Identify which cell holds the provided text, then report its [X, Y] central coordinate. 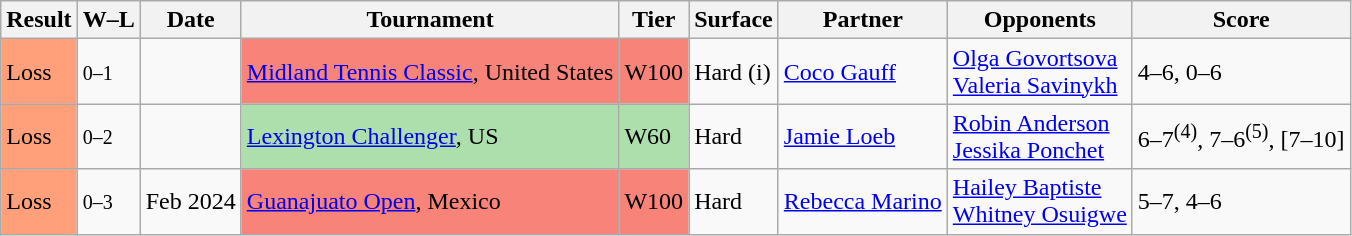
Date [190, 20]
6–7(4), 7–6(5), [7–10] [1241, 136]
Rebecca Marino [862, 202]
Hard (i) [734, 72]
Midland Tennis Classic, United States [430, 72]
4–6, 0–6 [1241, 72]
Feb 2024 [190, 202]
Lexington Challenger, US [430, 136]
Hailey Baptiste Whitney Osuigwe [1040, 202]
W–L [108, 20]
5–7, 4–6 [1241, 202]
Coco Gauff [862, 72]
Score [1241, 20]
Jamie Loeb [862, 136]
0–1 [108, 72]
Guanajuato Open, Mexico [430, 202]
Result [39, 20]
Partner [862, 20]
0–2 [108, 136]
W60 [654, 136]
Tournament [430, 20]
Opponents [1040, 20]
Surface [734, 20]
0–3 [108, 202]
Tier [654, 20]
Olga Govortsova Valeria Savinykh [1040, 72]
Robin Anderson Jessika Ponchet [1040, 136]
